For the text-containing cell, return its midpoint in (x, y) coordinate format. 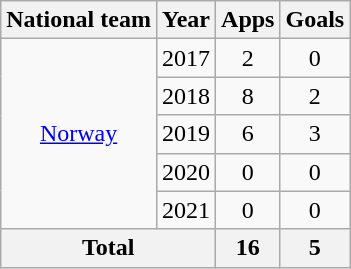
6 (248, 134)
2018 (186, 96)
National team (79, 20)
2017 (186, 58)
Goals (315, 20)
Total (108, 248)
Apps (248, 20)
2019 (186, 134)
2021 (186, 210)
8 (248, 96)
2020 (186, 172)
Norway (79, 134)
Year (186, 20)
16 (248, 248)
3 (315, 134)
5 (315, 248)
